Return the [X, Y] coordinate for the center point of the cell that contains the specified text.  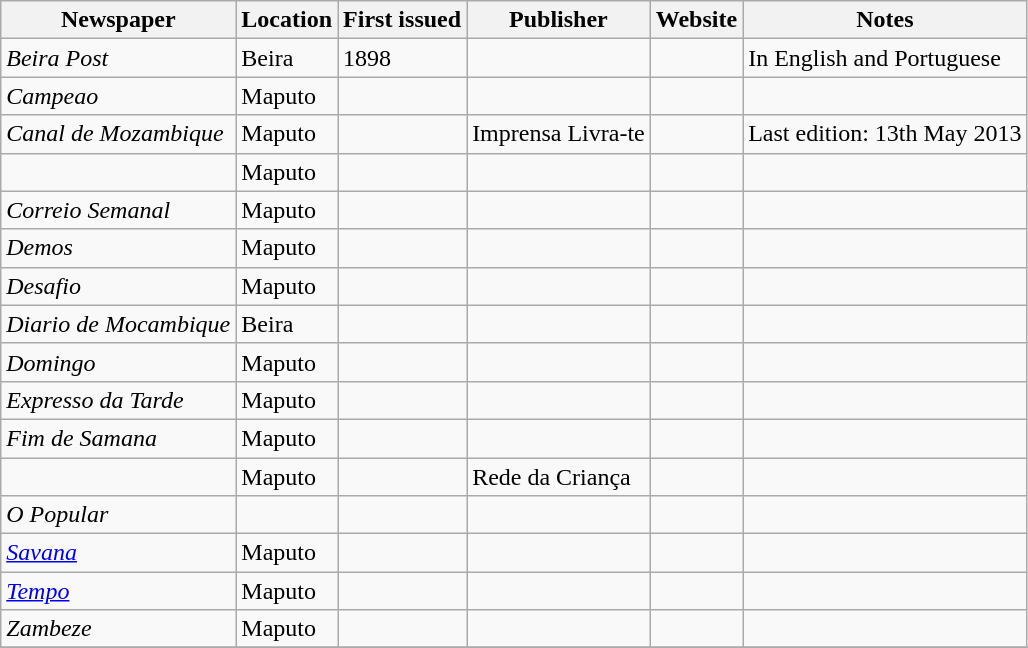
Expresso da Tarde [118, 400]
Diario de Mocambique [118, 324]
Notes [885, 20]
Location [287, 20]
Beira Post [118, 58]
Last edition: 13th May 2013 [885, 134]
Campeao [118, 96]
Imprensa Livra-te [559, 134]
Zambeze [118, 629]
Desafio [118, 286]
1898 [402, 58]
Demos [118, 248]
Canal de Mozambique [118, 134]
Newspaper [118, 20]
In English and Portuguese [885, 58]
Correio Semanal [118, 210]
Publisher [559, 20]
Tempo [118, 591]
Fim de Samana [118, 438]
Savana [118, 553]
First issued [402, 20]
Website [696, 20]
Domingo [118, 362]
O Popular [118, 515]
Rede da Criança [559, 477]
